Return the [X, Y] coordinate for the center point of the cell that contains the specified text.  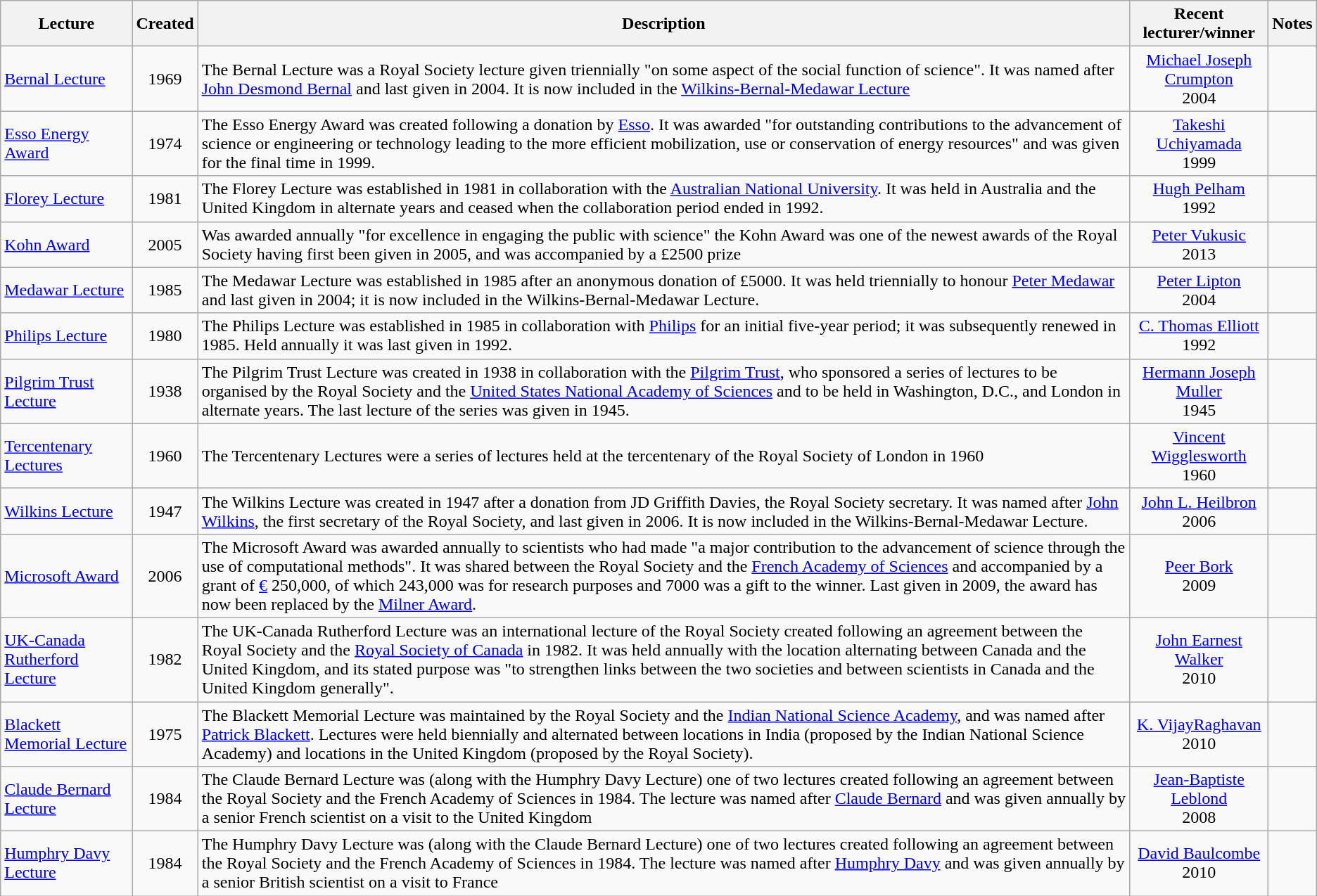
Blackett Memorial Lecture [66, 734]
1982 [165, 660]
1938 [165, 391]
Michael Joseph Crumpton 2004 [1199, 79]
C. Thomas Elliott 1992 [1199, 336]
K. VijayRaghavan 2010 [1199, 734]
Peer Bork 2009 [1199, 575]
Peter Lipton 2004 [1199, 290]
1980 [165, 336]
1985 [165, 290]
Hermann Joseph Muller 1945 [1199, 391]
Pilgrim Trust Lecture [66, 391]
Florey Lecture [66, 198]
Recent lecturer/winner [1199, 24]
1960 [165, 456]
The Tercentenary Lectures were a series of lectures held at the tercentenary of the Royal Society of London in 1960 [663, 456]
Jean-Baptiste Leblond 2008 [1199, 799]
Humphry Davy Lecture [66, 864]
Microsoft Award [66, 575]
John L. Heilbron 2006 [1199, 511]
1947 [165, 511]
1981 [165, 198]
Description [663, 24]
Takeshi Uchiyamada 1999 [1199, 143]
Medawar Lecture [66, 290]
Esso Energy Award [66, 143]
David Baulcombe 2010 [1199, 864]
Hugh Pelham 1992 [1199, 198]
1975 [165, 734]
Lecture [66, 24]
Vincent Wigglesworth 1960 [1199, 456]
Philips Lecture [66, 336]
Peter Vukusic 2013 [1199, 245]
2006 [165, 575]
Notes [1292, 24]
1974 [165, 143]
John Earnest Walker 2010 [1199, 660]
Kohn Award [66, 245]
Tercentenary Lectures [66, 456]
Created [165, 24]
Wilkins Lecture [66, 511]
Claude Bernard Lecture [66, 799]
1969 [165, 79]
Bernal Lecture [66, 79]
2005 [165, 245]
UK-Canada Rutherford Lecture [66, 660]
